Return the (X, Y) coordinate for the center point of the cell that contains the specified text.  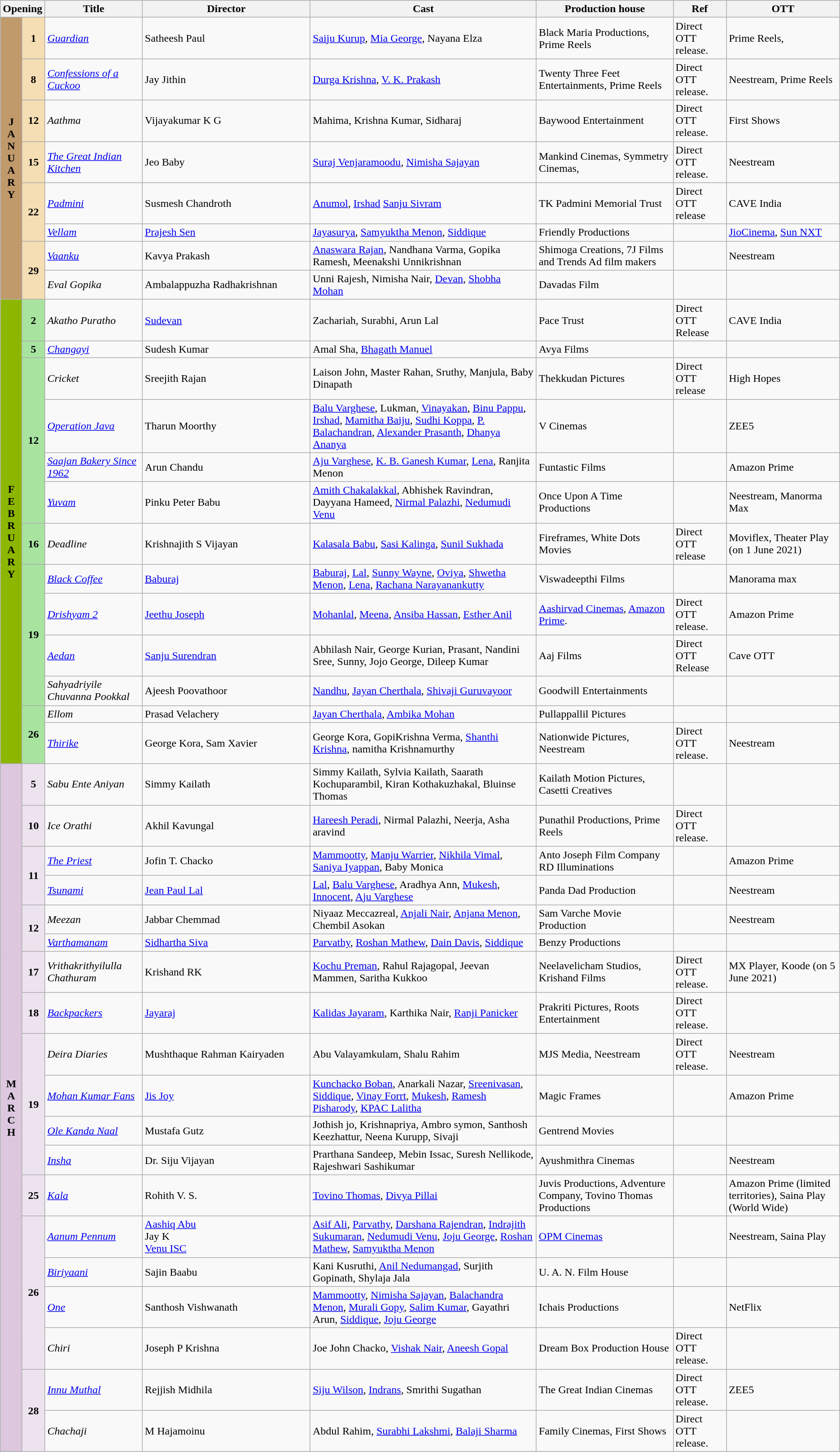
The Great Indian Cinemas (605, 1390)
Mankind Cinemas, Symmetry Cinemas, (605, 162)
Suraj Venjaramoodu, Nimisha Sajayan (423, 162)
Anto Joseph Film Company RD Illuminations (605, 861)
Juvis Productions, Adventure Company, Tovino Thomas Productions (605, 1195)
Mohanlal, Meena, Ansiba Hassan, Esther Anil (423, 614)
Friendly Productions (605, 232)
Title (93, 9)
Aathma (93, 121)
Jofin T. Chacko (226, 861)
Sreejith Rajan (226, 378)
Sudevan (226, 320)
Ayushmithra Cinemas (605, 1160)
Aashirvad Cinemas, Amazon Prime. (605, 614)
Ajeesh Poovathoor (226, 691)
Director (226, 9)
Deira Diaries (93, 1054)
17 (33, 972)
Krishnajith S Vijayan (226, 544)
Kailath Motion Pictures, Casetti Creatives (605, 784)
MARCH (12, 1107)
Ice Orathi (93, 826)
Abu Valayamkulam, Shalu Rahim (423, 1054)
Thekkudan Pictures (605, 378)
Guardian (93, 38)
Mammootty, Manju Warrier, Nikhila Vimal, Saniya Iyappan, Baby Monica (423, 861)
Sahyadriyile Chuvanna Pookkal (93, 691)
Shimoga Creations, 7J Films and Trends Ad film makers (605, 256)
Jayaraj (226, 1013)
Kalidas Jayaram, Karthika Nair, Ranji Panicker (423, 1013)
25 (33, 1195)
Saiju Kurup, Mia George, Nayana Elza (423, 38)
Sam Varche Movie Production (605, 919)
Simmy Kailath, Sylvia Kailath, Saarath Kochuparambil, Kiran Kothakuzhakal, Bluinse Thomas (423, 784)
Durga Krishna, V. K. Prakash (423, 79)
Confessions of a Cuckoo (93, 79)
Zachariah, Surabhi, Arun Lal (423, 320)
Pinku Peter Babu (226, 503)
The Priest (93, 861)
First Shows (783, 121)
Twenty Three Feet Entertainments, Prime Reels (605, 79)
Dr. Siju Vijayan (226, 1160)
Mustafa Gutz (226, 1131)
Jeethu Joseph (226, 614)
Aanum Pennum (93, 1237)
Nationwide Pictures, Neestream (605, 743)
Jothish jo, Krishnapriya, Ambro symon, Santhosh Keezhattur, Neena Kurupp, Sivaji (423, 1131)
Baburaj (226, 579)
Akatho Puratho (93, 320)
Aju Varghese, K. B. Ganesh Kumar, Lena, Ranjita Menon (423, 468)
Nandhu, Jayan Cherthala, Shivaji Guruvayoor (423, 691)
Goodwill Entertainments (605, 691)
Viswadeepthi Films (605, 579)
Biriyaani (93, 1272)
U. A. N. Film House (605, 1272)
Neestream, Prime Reels (783, 79)
Rejjish Midhila (226, 1390)
Simmy Kailath (226, 784)
Magic Frames (605, 1096)
Vaanku (93, 256)
Tovino Thomas, Divya Pillai (423, 1195)
Asif Ali, Parvathy, Darshana Rajendran, Indrajith Sukumaran, Nedumudi Venu, Joju George, Roshan Mathew, Samyuktha Menon (423, 1237)
Jean Paul Lal (226, 890)
Fireframes, White Dots Movies (605, 544)
Benzy Productions (605, 942)
Padmini (93, 203)
Mushthaque Rahman Kairyaden (226, 1054)
TK Padmini Memorial Trust (605, 203)
Operation Java (93, 426)
Lal, Balu Varghese, Aradhya Ann, Mukesh, Innocent, Aju Varghese (423, 890)
22 (33, 212)
Drishyam 2 (93, 614)
Vellam (93, 232)
Abhilash Nair, George Kurian, Prasant, Nandini Sree, Sunny, Jojo George, Dileep Kumar (423, 656)
Amith Chakalakkal, Abhishek Ravindran, Dayyana Hameed, Nirmal Palazhi, Nedumudi Venu (423, 503)
Eval Gopika (93, 284)
Mammootty, Nimisha Sajayan, Balachandra Menon, Murali Gopy, Salim Kumar, Gayathri Arun, Siddique, Joju George (423, 1307)
Kavya Prakash (226, 256)
Avya Films (605, 349)
Neestream, Saina Play (783, 1237)
16 (33, 544)
Satheesh Paul (226, 38)
Production house (605, 9)
Yuvam (93, 503)
Jis Joy (226, 1096)
Unni Rajesh, Nimisha Nair, Devan, Shobha Mohan (423, 284)
Dream Box Production House (605, 1348)
28 (33, 1410)
Thirike (93, 743)
Siju Wilson, Indrans, Smrithi Sugathan (423, 1390)
Innu Muthal (93, 1390)
Hareesh Peradi, Nirmal Palazhi, Neerja, Asha aravind (423, 826)
Pullappallil Pictures (605, 714)
Funtastic Films (605, 468)
Prime Reels, (783, 38)
George Kora, GopiKrishna Verma, Shanthi Krishna, namitha Krishnamurthy (423, 743)
Cave OTT (783, 656)
Vrithakrithyilulla Chathuram (93, 972)
Kalasala Babu, Sasi Kalinga, Sunil Sukhada (423, 544)
Neestream, Manorma Max (783, 503)
Prakriti Pictures, Roots Entertainment (605, 1013)
Niyaaz Meccazreal, Anjali Nair, Anjana Menon, Chembil Asokan (423, 919)
Akhil Kavungal (226, 826)
Mahima, Krishna Kumar, Sidharaj (423, 121)
Susmesh Chandroth (226, 203)
OTT (783, 9)
M Hajamoinu (226, 1431)
Aashiq Abu Jay K Venu ISC (226, 1237)
Chachaji (93, 1431)
Kani Kusruthi, Anil Nedumangad, Surjith Gopinath, Shylaja Jala (423, 1272)
Neelavelicham Studios, Krishand Films (605, 972)
Rohith V. S. (226, 1195)
Insha (93, 1160)
Santhosh Vishwanath (226, 1307)
Baywood Entertainment (605, 121)
1 (33, 38)
Davadas Film (605, 284)
Abdul Rahim, Surabhi Lakshmi, Balaji Sharma (423, 1431)
Manorama max (783, 579)
Parvathy, Roshan Mathew, Dain Davis, Siddique (423, 942)
Ambalappuzha Radhakrishnan (226, 284)
Ellom (93, 714)
Meezan (93, 919)
Tsunami (93, 890)
Varthamanam (93, 942)
15 (33, 162)
Once Upon A Time Productions (605, 503)
Family Cinemas, First Shows (605, 1431)
18 (33, 1013)
MX Player, Koode (on 5 June 2021) (783, 972)
Moviflex, Theater Play (on 1 June 2021) (783, 544)
Sanju Surendran (226, 656)
George Kora, Sam Xavier (226, 743)
Kochu Preman, Rahul Rajagopal, Jeevan Mammen, Saritha Kukkoo (423, 972)
Black Coffee (93, 579)
Kunchacko Boban, Anarkali Nazar, Sreenivasan, Siddique, Vinay Forrt, Mukesh, Ramesh Pisharody, KPAC Lalitha (423, 1096)
Baburaj, Lal, Sunny Wayne, Oviya, Shwetha Menon, Lena, Rachana Narayanankutty (423, 579)
Jay Jithin (226, 79)
MJS Media, Neestream (605, 1054)
NetFlix (783, 1307)
Sajin Baabu (226, 1272)
FEBRUARY (12, 531)
Changayi (93, 349)
Jabbar Chemmad (226, 919)
Sudesh Kumar (226, 349)
Joseph P Krishna (226, 1348)
Black Maria Productions, Prime Reels (605, 38)
Backpackers (93, 1013)
Ichais Productions (605, 1307)
Prajesh Sen (226, 232)
Balu Varghese, Lukman, Vinayakan, Binu Pappu, Irshad, Mamitha Baiju, Sudhi Koppa, P. Balachandran, Alexander Prasanth, Dhanya Ananya (423, 426)
Saajan Bakery Since 1962 (93, 468)
Deadline (93, 544)
Laison John, Master Rahan, Sruthy, Manjula, Baby Dinapath (423, 378)
Krishand RK (226, 972)
Vijayakumar K G (226, 121)
Tharun Moorthy (226, 426)
Prarthana Sandeep, Mebin Issac, Suresh Nellikode, Rajeshwari Sashikumar (423, 1160)
Mohan Kumar Fans (93, 1096)
Panda Dad Production (605, 890)
Cast (423, 9)
Amal Sha, Bhagath Manuel (423, 349)
V Cinemas (605, 426)
2 (33, 320)
Ole Kanda Naal (93, 1131)
Opening (22, 9)
JioCinema, Sun NXT (783, 232)
Pace Trust (605, 320)
OPM Cinemas (605, 1237)
The Great Indian Kitchen (93, 162)
Prasad Velachery (226, 714)
8 (33, 79)
Aedan (93, 656)
29 (33, 270)
Joe John Chacko, Vishak Nair, Aneesh Gopal (423, 1348)
Amazon Prime (limited territories), Saina Play (World Wide) (783, 1195)
Chiri (93, 1348)
One (93, 1307)
JANUARY (12, 158)
11 (33, 875)
Anaswara Rajan, Nandhana Varma, Gopika Ramesh, Meenakshi Unnikrishnan (423, 256)
High Hopes (783, 378)
Jayasurya, Samyuktha Menon, Siddique (423, 232)
Jeo Baby (226, 162)
Jayan Cherthala, Ambika Mohan (423, 714)
Sabu Ente Aniyan (93, 784)
10 (33, 826)
Kala (93, 1195)
Ref (700, 9)
Aaj Films (605, 656)
Sidhartha Siva (226, 942)
Gentrend Movies (605, 1131)
Cricket (93, 378)
Anumol, Irshad Sanju Sivram (423, 203)
Punathil Productions, Prime Reels (605, 826)
Arun Chandu (226, 468)
